Search for the cell housing the specified text and yield its (X, Y) center coordinate. 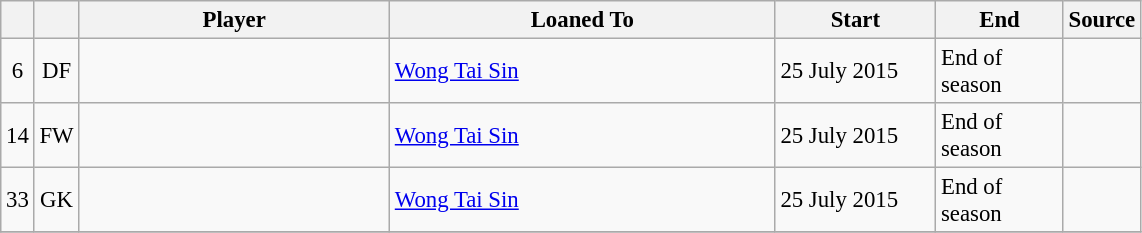
Player (234, 20)
FW (56, 136)
Loaned To (582, 20)
14 (18, 136)
6 (18, 72)
33 (18, 200)
Start (856, 20)
End (1000, 20)
Source (1102, 20)
GK (56, 200)
DF (56, 72)
